Output the (x, y) coordinate of the center of the cell containing the given text.  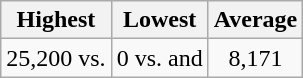
Highest (56, 20)
0 vs. and (160, 58)
Lowest (160, 20)
Average (256, 20)
25,200 vs. (56, 58)
8,171 (256, 58)
